Detect which cell encompasses the target text, then output its (X, Y) center coordinate. 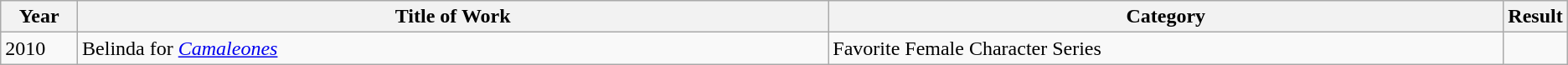
Belinda for Camaleones (453, 48)
Year (39, 17)
Favorite Female Character Series (1166, 48)
Category (1166, 17)
Result (1535, 17)
2010 (39, 48)
Title of Work (453, 17)
